Extract the (X, Y) coordinate from the center of the cell holding the provided text.  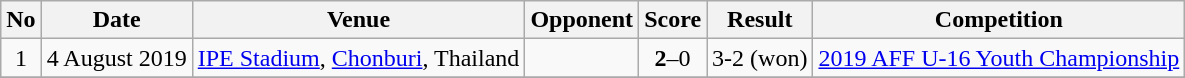
Competition (999, 20)
Venue (358, 20)
1 (21, 58)
IPE Stadium, Chonburi, Thailand (358, 58)
Score (673, 20)
4 August 2019 (116, 58)
3-2 (won) (760, 58)
Opponent (582, 20)
No (21, 20)
Date (116, 20)
2–0 (673, 58)
Result (760, 20)
2019 AFF U-16 Youth Championship (999, 58)
